Return the [X, Y] coordinate for the center point of the cell that contains the specified text.  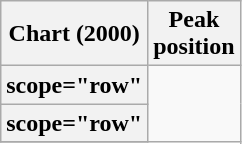
Chart (2000) [74, 34]
Peakposition [194, 34]
